Pinpoint the cell where the given text exists, returning its (x, y) midpoint coordinate. 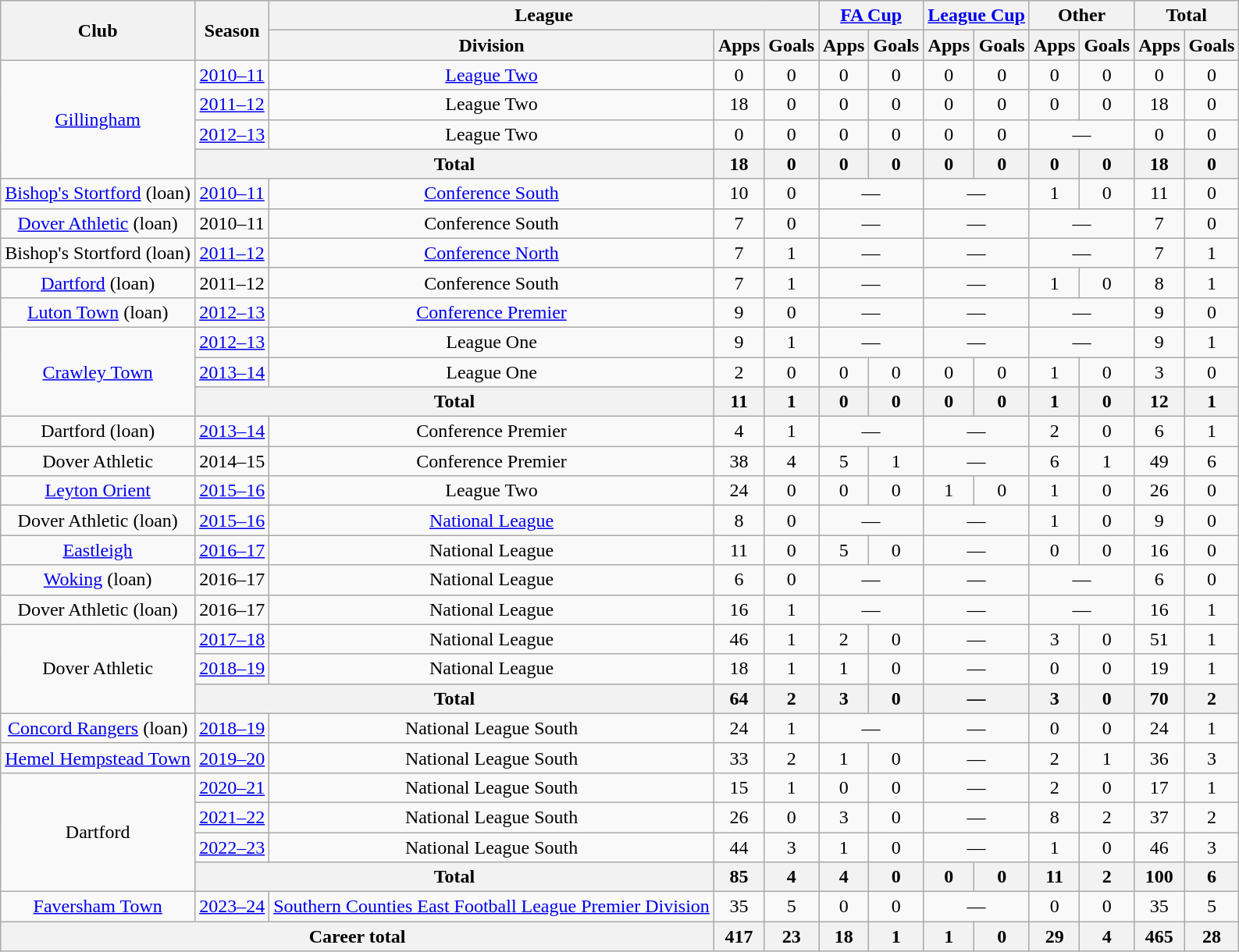
Career total (358, 936)
417 (739, 936)
17 (1159, 787)
70 (1159, 698)
League (544, 16)
49 (1159, 461)
Luton Town (loan) (98, 312)
28 (1212, 936)
2019–20 (233, 758)
100 (1159, 877)
Division (492, 45)
Gillingham (98, 119)
33 (739, 758)
2020–21 (233, 787)
Southern Counties East Football League Premier Division (492, 907)
10 (739, 194)
15 (739, 787)
Faversham Town (98, 907)
2014–15 (233, 461)
44 (739, 847)
Concord Rangers (loan) (98, 728)
2021–22 (233, 817)
2022–23 (233, 847)
23 (792, 936)
51 (1159, 639)
29 (1054, 936)
2023–24 (233, 907)
Crawley Town (98, 371)
64 (739, 698)
League Cup (977, 16)
Leyton Orient (98, 491)
Season (233, 30)
19 (1159, 669)
12 (1159, 402)
38 (739, 461)
85 (739, 877)
2017–18 (233, 639)
Club (98, 30)
Dartford (98, 832)
465 (1159, 936)
36 (1159, 758)
37 (1159, 817)
Conference North (492, 253)
Hemel Hempstead Town (98, 758)
Eastleigh (98, 550)
Woking (loan) (98, 580)
FA Cup (871, 16)
Other (1081, 16)
